From the cell containing the given text, extract its center point as (x, y) coordinate. 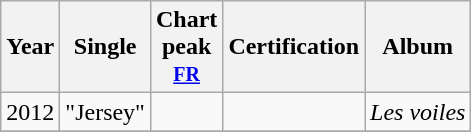
"Jersey" (106, 112)
Chart peakFR (186, 47)
Album (418, 47)
Year (30, 47)
Les voiles (418, 112)
Single (106, 47)
2012 (30, 112)
Certification (294, 47)
